Identify which cell holds the provided text, then report its (x, y) central coordinate. 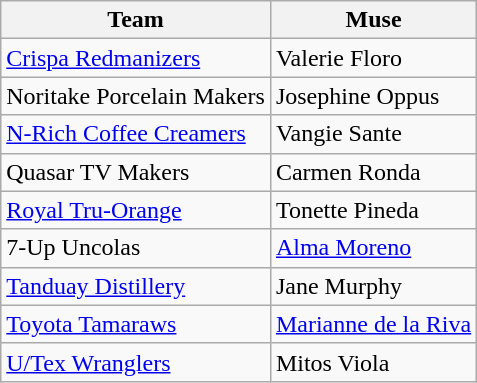
7-Up Uncolas (136, 248)
U/Tex Wranglers (136, 362)
Valerie Floro (373, 58)
Tanduay Distillery (136, 286)
Muse (373, 20)
Carmen Ronda (373, 172)
N-Rich Coffee Creamers (136, 134)
Vangie Sante (373, 134)
Noritake Porcelain Makers (136, 96)
Mitos Viola (373, 362)
Crispa Redmanizers (136, 58)
Marianne de la Riva (373, 324)
Jane Murphy (373, 286)
Toyota Tamaraws (136, 324)
Team (136, 20)
Alma Moreno (373, 248)
Royal Tru-Orange (136, 210)
Tonette Pineda (373, 210)
Josephine Oppus (373, 96)
Quasar TV Makers (136, 172)
